Detect which cell encompasses the target text, then output its [X, Y] center coordinate. 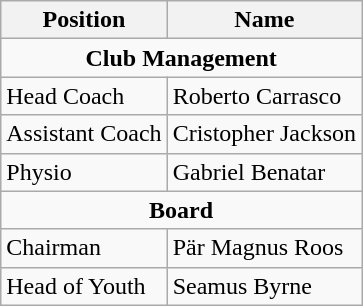
Physio [84, 172]
Cristopher Jackson [264, 134]
Seamus Byrne [264, 286]
Roberto Carrasco [264, 96]
Head Coach [84, 96]
Gabriel Benatar [264, 172]
Name [264, 20]
Assistant Coach [84, 134]
Head of Youth [84, 286]
Pär Magnus Roos [264, 248]
Position [84, 20]
Club Management [182, 58]
Chairman [84, 248]
Board [182, 210]
